Return [X, Y] of the center of cell containing provided text 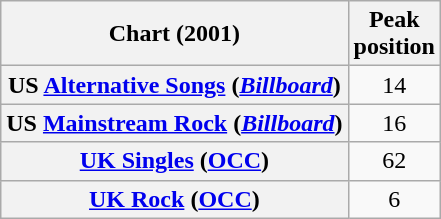
Chart (2001) [174, 34]
62 [394, 161]
UK Rock (OCC) [174, 199]
16 [394, 123]
6 [394, 199]
UK Singles (OCC) [174, 161]
US Mainstream Rock (Billboard) [174, 123]
Peakposition [394, 34]
14 [394, 85]
US Alternative Songs (Billboard) [174, 85]
